Extract the [x, y] coordinate from the center of the cell holding the provided text.  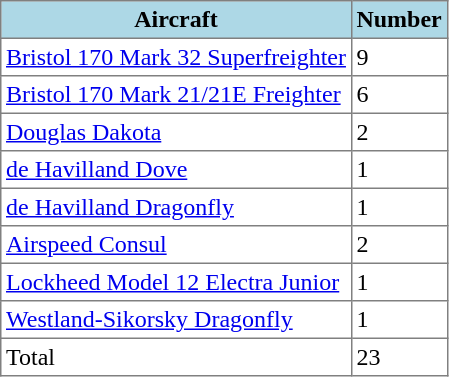
de Havilland Dragonfly [176, 207]
Bristol 170 Mark 21/21E Freighter [176, 95]
Lockheed Model 12 Electra Junior [176, 282]
Airspeed Consul [176, 245]
Number [399, 20]
23 [399, 357]
Total [176, 357]
6 [399, 95]
Aircraft [176, 20]
Douglas Dakota [176, 132]
Bristol 170 Mark 32 Superfreighter [176, 57]
9 [399, 57]
de Havilland Dove [176, 170]
Westland-Sikorsky Dragonfly [176, 320]
